Detect which cell encompasses the target text, then output its (x, y) center coordinate. 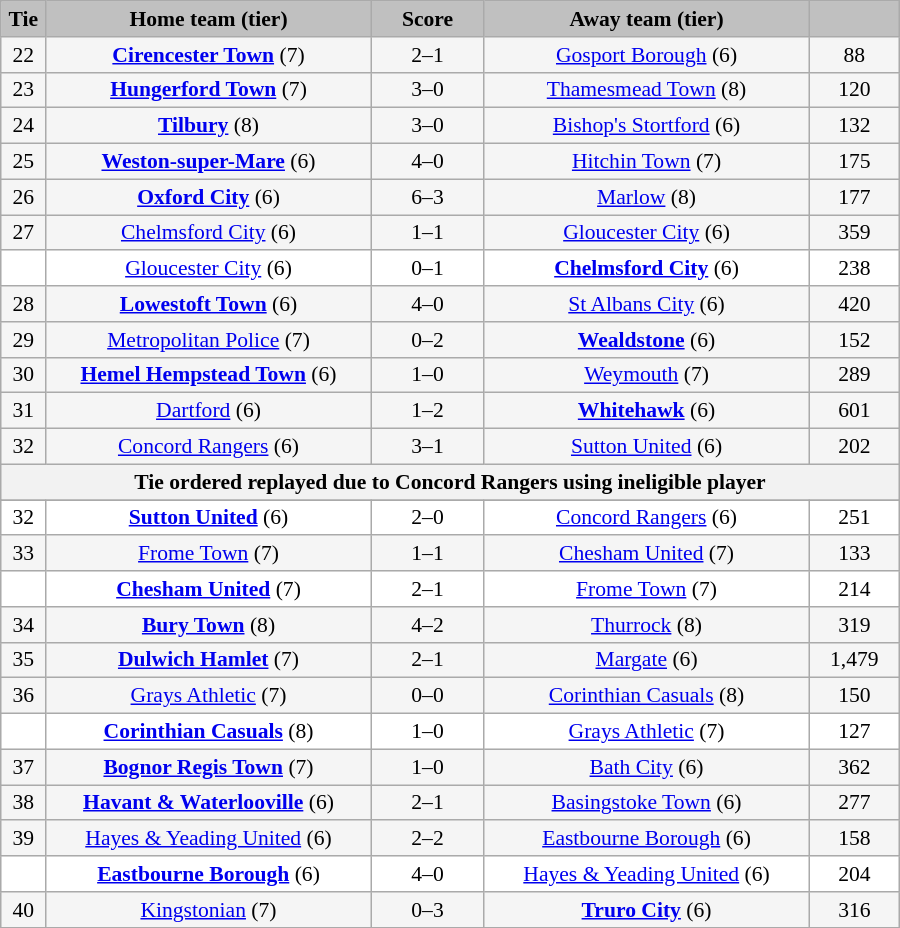
24 (24, 126)
88 (854, 55)
27 (24, 233)
204 (854, 874)
37 (24, 767)
34 (24, 625)
Thamesmead Town (8) (647, 90)
132 (854, 126)
289 (854, 375)
Thurrock (8) (647, 625)
38 (24, 803)
Metropolitan Police (7) (209, 340)
Hemel Hempstead Town (6) (209, 375)
Tilbury (8) (209, 126)
Weymouth (7) (647, 375)
127 (854, 732)
Truro City (6) (647, 910)
1,479 (854, 660)
Kingstonian (7) (209, 910)
Bury Town (8) (209, 625)
202 (854, 447)
3–1 (427, 447)
316 (854, 910)
22 (24, 55)
214 (854, 589)
152 (854, 340)
Tie (24, 19)
Havant & Waterlooville (6) (209, 803)
39 (24, 839)
Hitchin Town (7) (647, 162)
33 (24, 554)
120 (854, 90)
362 (854, 767)
Margate (6) (647, 660)
Weston-super-Mare (6) (209, 162)
1–2 (427, 411)
Bognor Regis Town (7) (209, 767)
0–1 (427, 269)
31 (24, 411)
2–0 (427, 518)
26 (24, 197)
Whitehawk (6) (647, 411)
St Albans City (6) (647, 304)
0–2 (427, 340)
25 (24, 162)
Hungerford Town (7) (209, 90)
0–0 (427, 696)
2–2 (427, 839)
319 (854, 625)
177 (854, 197)
175 (854, 162)
Home team (tier) (209, 19)
30 (24, 375)
601 (854, 411)
0–3 (427, 910)
40 (24, 910)
420 (854, 304)
277 (854, 803)
Bishop's Stortford (6) (647, 126)
Bath City (6) (647, 767)
Wealdstone (6) (647, 340)
29 (24, 340)
36 (24, 696)
251 (854, 518)
Away team (tier) (647, 19)
Tie ordered replayed due to Concord Rangers using ineligible player (450, 482)
35 (24, 660)
Marlow (8) (647, 197)
Cirencester Town (7) (209, 55)
Gosport Borough (6) (647, 55)
6–3 (427, 197)
Basingstoke Town (6) (647, 803)
23 (24, 90)
4–2 (427, 625)
Dartford (6) (209, 411)
158 (854, 839)
Oxford City (6) (209, 197)
150 (854, 696)
28 (24, 304)
238 (854, 269)
Lowestoft Town (6) (209, 304)
Score (427, 19)
Dulwich Hamlet (7) (209, 660)
359 (854, 233)
133 (854, 554)
